Provide the (X, Y) coordinate of the cell's center where the given text is located.  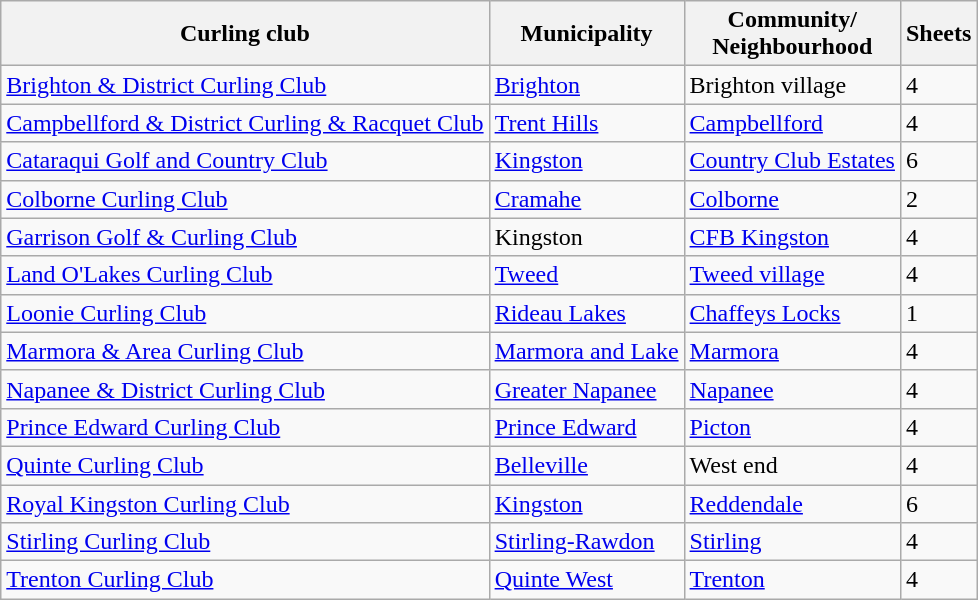
West end (792, 465)
Napanee (792, 389)
Prince Edward Curling Club (245, 427)
Marmora and Lake (586, 351)
Trenton (792, 580)
Greater Napanee (586, 389)
Trenton Curling Club (245, 580)
Loonie Curling Club (245, 313)
2 (938, 199)
Marmora & Area Curling Club (245, 351)
Picton (792, 427)
Brighton & District Curling Club (245, 85)
Land O'Lakes Curling Club (245, 275)
Reddendale (792, 503)
Stirling (792, 542)
Napanee & District Curling Club (245, 389)
Country Club Estates (792, 161)
Stirling-Rawdon (586, 542)
Cramahe (586, 199)
Curling club (245, 34)
Tweed (586, 275)
Municipality (586, 34)
Campbellford & District Curling & Racquet Club (245, 123)
Quinte Curling Club (245, 465)
Brighton village (792, 85)
Sheets (938, 34)
Cataraqui Golf and Country Club (245, 161)
1 (938, 313)
Colborne (792, 199)
Community/Neighbourhood (792, 34)
Stirling Curling Club (245, 542)
Brighton (586, 85)
Rideau Lakes (586, 313)
Campbellford (792, 123)
Marmora (792, 351)
Garrison Golf & Curling Club (245, 237)
Belleville (586, 465)
Trent Hills (586, 123)
Royal Kingston Curling Club (245, 503)
Prince Edward (586, 427)
Chaffeys Locks (792, 313)
CFB Kingston (792, 237)
Quinte West (586, 580)
Colborne Curling Club (245, 199)
Tweed village (792, 275)
